Output the [x, y] coordinate of the center of the cell containing the given text.  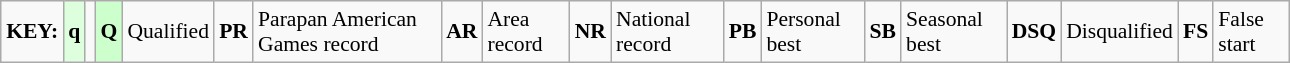
KEY: [32, 32]
PR [234, 32]
Disqualified [1120, 32]
FS [1196, 32]
DSQ [1034, 32]
q [74, 32]
NR [590, 32]
Area record [526, 32]
Seasonal best [954, 32]
Qualified [168, 32]
AR [462, 32]
PB [743, 32]
Personal best [812, 32]
SB [884, 32]
National record [668, 32]
Parapan American Games record [347, 32]
False start [1251, 32]
Q [108, 32]
